Capture the cell that displays the provided text and extract its [X, Y] central coordinate. 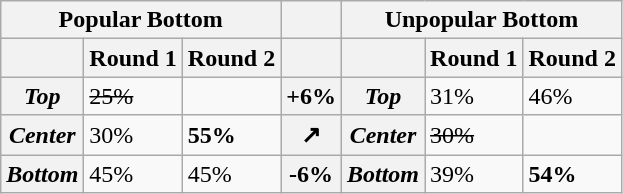
39% [474, 173]
Unpopular Bottom [481, 20]
54% [572, 173]
46% [572, 96]
31% [474, 96]
25% [133, 96]
Popular Bottom [141, 20]
-6% [312, 173]
↗ [312, 135]
55% [231, 135]
+6% [312, 96]
